Pinpoint the cell where the given text exists, returning its (X, Y) midpoint coordinate. 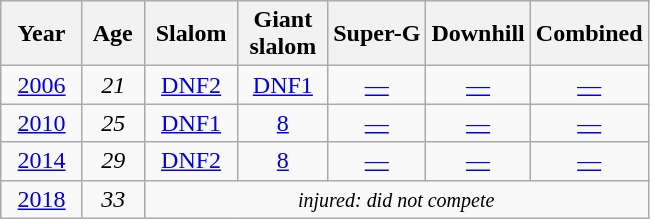
Age (113, 34)
21 (113, 85)
25 (113, 123)
33 (113, 199)
Year (42, 34)
2006 (42, 85)
2018 (42, 199)
Super-G (377, 34)
2014 (42, 161)
Downhill (478, 34)
29 (113, 161)
Giant slalom (283, 34)
Combined (589, 34)
Slalom (191, 34)
2010 (42, 123)
injured: did not compete (396, 199)
